Output the [X, Y] coordinate of the center of the cell containing the given text.  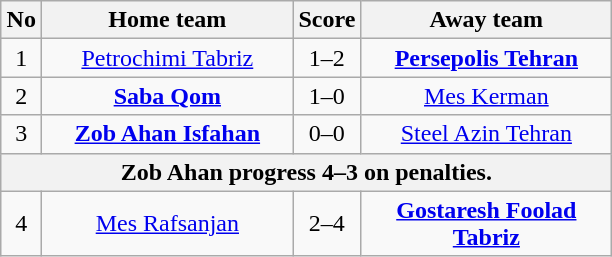
Mes Kerman [486, 96]
3 [22, 134]
1–0 [327, 96]
1–2 [327, 58]
Zob Ahan Isfahan [168, 134]
Gostaresh Foolad Tabriz [486, 224]
Saba Qom [168, 96]
1 [22, 58]
Home team [168, 20]
Mes Rafsanjan [168, 224]
Persepolis Tehran [486, 58]
2 [22, 96]
Away team [486, 20]
Zob Ahan progress 4–3 on penalties. [306, 172]
4 [22, 224]
Score [327, 20]
Petrochimi Tabriz [168, 58]
No [22, 20]
0–0 [327, 134]
2–4 [327, 224]
Steel Azin Tehran [486, 134]
